Find where the given text appears and provide that cell's center as [X, Y] coordinate. 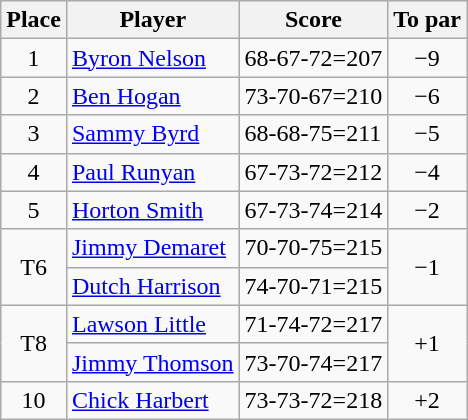
Dutch Harrison [152, 286]
2 [34, 96]
73-73-72=218 [314, 400]
To par [428, 20]
1 [34, 58]
Player [152, 20]
Ben Hogan [152, 96]
Lawson Little [152, 324]
10 [34, 400]
Byron Nelson [152, 58]
74-70-71=215 [314, 286]
68-68-75=211 [314, 134]
3 [34, 134]
Paul Runyan [152, 172]
4 [34, 172]
67-73-74=214 [314, 210]
T6 [34, 267]
Chick Harbert [152, 400]
Score [314, 20]
Jimmy Thomson [152, 362]
71-74-72=217 [314, 324]
73-70-67=210 [314, 96]
−5 [428, 134]
70-70-75=215 [314, 248]
T8 [34, 343]
Jimmy Demaret [152, 248]
−2 [428, 210]
73-70-74=217 [314, 362]
−6 [428, 96]
5 [34, 210]
Place [34, 20]
Sammy Byrd [152, 134]
−9 [428, 58]
−1 [428, 267]
67-73-72=212 [314, 172]
+1 [428, 343]
68-67-72=207 [314, 58]
−4 [428, 172]
Horton Smith [152, 210]
+2 [428, 400]
